Scan for the cell matching the given text and deliver its [x, y] coordinate at center. 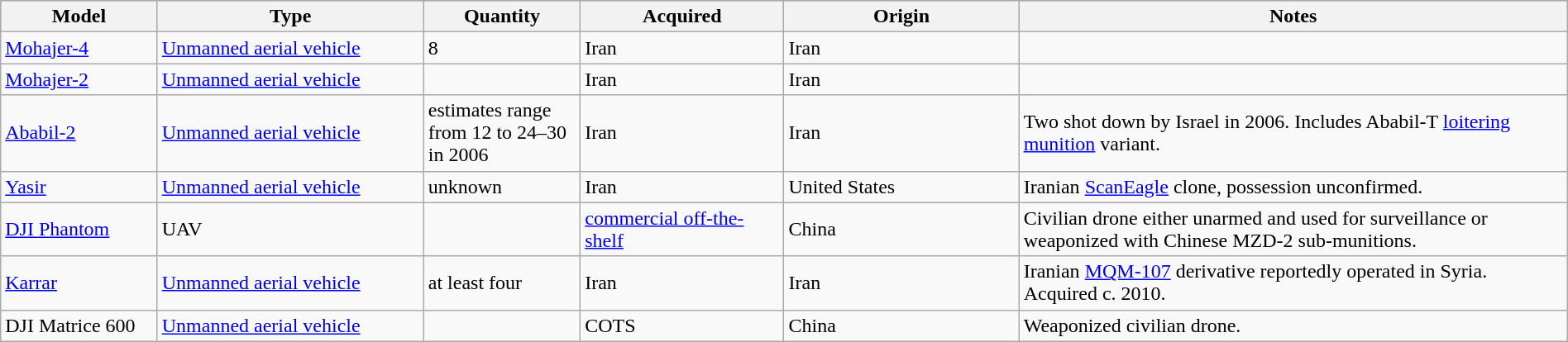
Origin [901, 17]
UAV [290, 230]
Weaponized civilian drone. [1293, 325]
unknown [501, 187]
United States [901, 187]
DJI Matrice 600 [79, 325]
Iranian MQM-107 derivative reportedly operated in Syria. Acquired c. 2010. [1293, 283]
Quantity [501, 17]
Two shot down by Israel in 2006. Includes Ababil-T loitering munition variant. [1293, 133]
Acquired [682, 17]
estimates range from 12 to 24–30 in 2006 [501, 133]
Ababil-2 [79, 133]
at least four [501, 283]
Mohajer-4 [79, 48]
DJI Phantom [79, 230]
COTS [682, 325]
Model [79, 17]
Notes [1293, 17]
Iranian ScanEagle clone, possession unconfirmed. [1293, 187]
Karrar [79, 283]
Type [290, 17]
8 [501, 48]
Civilian drone either unarmed and used for surveillance or weaponized with Chinese MZD-2 sub-munitions. [1293, 230]
Mohajer-2 [79, 79]
Yasir [79, 187]
commercial off-the-shelf [682, 230]
